Return the [x, y] coordinate for the center point of the cell that contains the specified text.  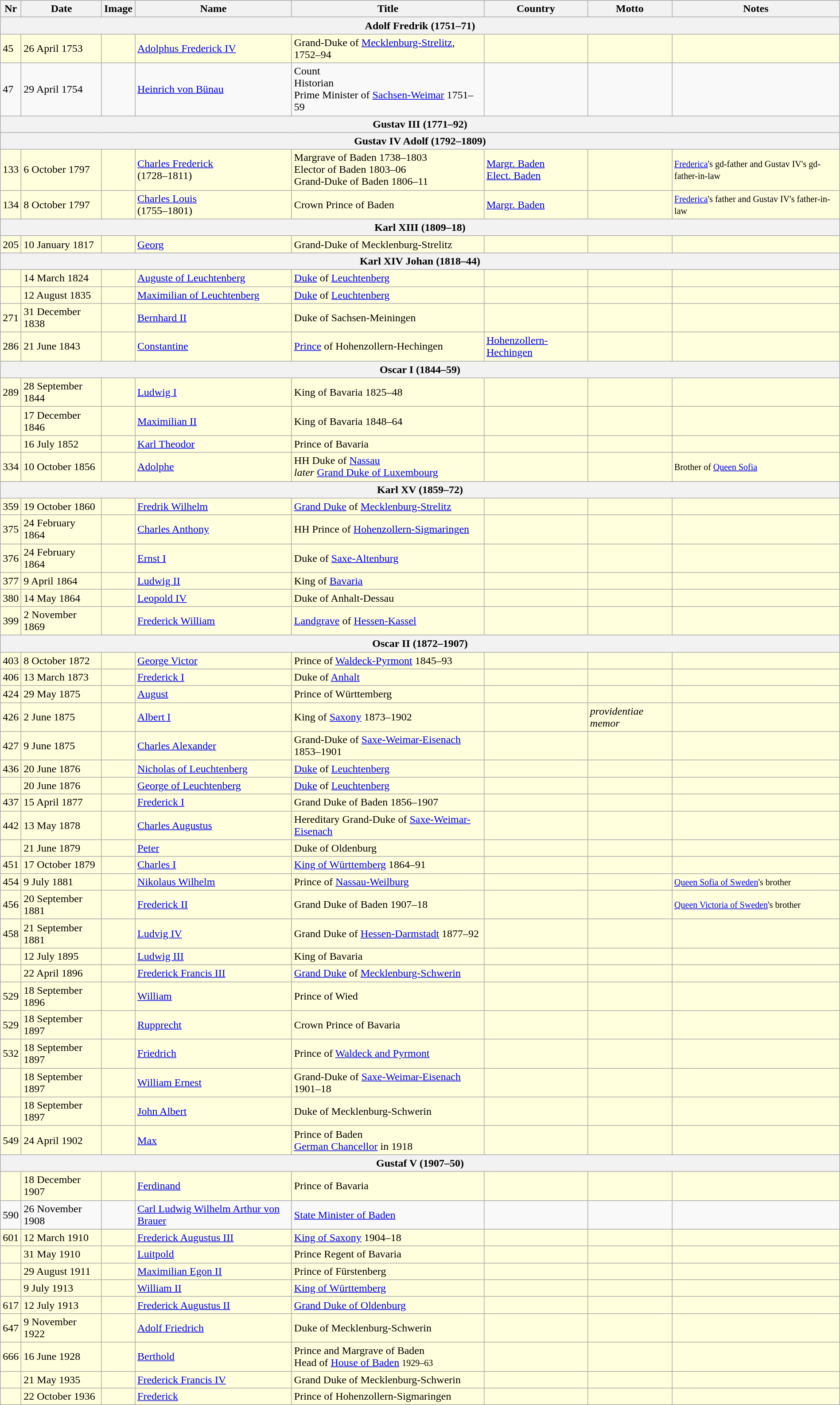
Hohenzollern-Hechingen [536, 346]
647 [11, 1327]
20 September 1881 [62, 905]
45 [11, 49]
15 April 1877 [62, 802]
Charles Augustus [214, 825]
Ludwig III [214, 956]
8 October 1872 [62, 661]
Charles I [214, 865]
Nikolaus Wilhelm [214, 882]
Ernst I [214, 558]
Adolf Friedrich [214, 1327]
Grand-Duke of Mecklenburg-Strelitz [388, 244]
2 June 1875 [62, 717]
William Ernest [214, 1083]
13 May 1878 [62, 825]
12 July 1895 [62, 956]
21 September 1881 [62, 933]
18 December 1907 [62, 1186]
Karl XIV Johan (1818–44) [420, 261]
399 [11, 620]
28 September 1844 [62, 393]
Leopold IV [214, 598]
133 [11, 170]
9 July 1881 [62, 882]
22 April 1896 [62, 973]
Nr [11, 9]
Charles Alexander [214, 746]
Date [62, 9]
August [214, 694]
Duke of Sachsen-Meiningen [388, 318]
406 [11, 677]
Charles Anthony [214, 529]
Title [388, 9]
377 [11, 581]
21 June 1879 [62, 848]
Hereditary Grand-Duke of Saxe-Weimar-Eisenach [388, 825]
Queen Victoria of Sweden's brother [756, 905]
8 October 1797 [62, 205]
424 [11, 694]
Gustav IV Adolf (1792–1809) [420, 141]
Max [214, 1140]
Prince of Hohenzollern-Sigmaringen [388, 1397]
Margr. Baden [536, 205]
King of Bavaria 1848–64 [388, 421]
Frederick Augustus II [214, 1305]
2 November 1869 [62, 620]
359 [11, 506]
24 April 1902 [62, 1140]
Prince of Waldeck-Pyrmont 1845–93 [388, 661]
456 [11, 905]
17 December 1846 [62, 421]
King of Bavaria 1825–48 [388, 393]
Karl Theodor [214, 444]
Grand-Duke of Saxe-Weimar-Eisenach 1901–18 [388, 1083]
Grand Duke of Baden 1907–18 [388, 905]
King of Saxony 1873–1902 [388, 717]
29 August 1911 [62, 1271]
Frederica's father and Gustav IV's father-in-law [756, 205]
Peter [214, 848]
9 June 1875 [62, 746]
Adolphe [214, 467]
21 June 1843 [62, 346]
334 [11, 467]
451 [11, 865]
Image [118, 9]
Adolphus Frederick IV [214, 49]
403 [11, 661]
14 May 1864 [62, 598]
William II [214, 1288]
26 April 1753 [62, 49]
providentiae memor [630, 717]
Prince of Hohenzollern-Hechingen [388, 346]
Gustaf V (1907–50) [420, 1163]
18 September 1896 [62, 996]
Oscar II (1872–1907) [420, 643]
Frederick Francis III [214, 973]
Grand Duke of Hessen-Darmstadt 1877–92 [388, 933]
Frederick Augustus III [214, 1238]
Crown Prince of Bavaria [388, 1025]
HH Duke of Nassaulater Grand Duke of Luxembourg [388, 467]
29 April 1754 [62, 90]
Charles Frederick(1728–1811) [214, 170]
380 [11, 598]
Prince of Nassau-Weilburg [388, 882]
12 July 1913 [62, 1305]
437 [11, 802]
State Minister of Baden [388, 1215]
22 October 1936 [62, 1397]
Auguste of Leuchtenberg [214, 278]
458 [11, 933]
Charles Louis(1755–1801) [214, 205]
Prince and Margrave of BadenHead of House of Baden 1929–63 [388, 1357]
205 [11, 244]
Gustav III (1771–92) [420, 124]
Rupprecht [214, 1025]
Margr. Baden Elect. Baden [536, 170]
454 [11, 882]
Maximilian of Leuchtenberg [214, 295]
10 October 1856 [62, 467]
376 [11, 558]
Adolf Fredrik (1751–71) [420, 26]
Country [536, 9]
George of Leuchtenberg [214, 786]
617 [11, 1305]
6 October 1797 [62, 170]
King of Saxony 1904–18 [388, 1238]
King of Württemberg [388, 1288]
Ferdinand [214, 1186]
Fredrik Wilhelm [214, 506]
Nicholas of Leuchtenberg [214, 769]
286 [11, 346]
10 January 1817 [62, 244]
426 [11, 717]
Bernhard II [214, 318]
Grand Duke of Mecklenburg-Strelitz [388, 506]
442 [11, 825]
590 [11, 1215]
12 August 1835 [62, 295]
Frederick [214, 1397]
9 July 1913 [62, 1288]
Maximilian II [214, 421]
9 April 1864 [62, 581]
Prince of Waldeck and Pyrmont [388, 1054]
Brother of Queen Sofia [756, 467]
Grand-Duke of Mecklenburg-Strelitz, 1752–94 [388, 49]
26 November 1908 [62, 1215]
Frederick II [214, 905]
19 October 1860 [62, 506]
134 [11, 205]
Heinrich von Bünau [214, 90]
Queen Sofia of Sweden's brother [756, 882]
Oscar I (1844–59) [420, 370]
14 March 1824 [62, 278]
Maximilian Egon II [214, 1271]
47 [11, 90]
13 March 1873 [62, 677]
Albert I [214, 717]
Name [214, 9]
Duke of Anhalt-Dessau [388, 598]
532 [11, 1054]
Ludwig II [214, 581]
Ludwig I [214, 393]
Duke of Oldenburg [388, 848]
Frederica's gd-father and Gustav IV's gd-father-in-law [756, 170]
Frederick Francis IV [214, 1379]
Grand-Duke of Saxe-Weimar-Eisenach 1853–1901 [388, 746]
Notes [756, 9]
Constantine [214, 346]
John Albert [214, 1111]
Prince of Württemberg [388, 694]
375 [11, 529]
CountHistorianPrime Minister of Sachsen-Weimar 1751–59 [388, 90]
31 December 1838 [62, 318]
549 [11, 1140]
31 May 1910 [62, 1254]
29 May 1875 [62, 694]
427 [11, 746]
16 July 1852 [62, 444]
601 [11, 1238]
271 [11, 318]
Friedrich [214, 1054]
Luitpold [214, 1254]
Grand Duke of Baden 1856–1907 [388, 802]
Karl XV (1859–72) [420, 490]
Berthold [214, 1357]
Motto [630, 9]
Georg [214, 244]
16 June 1928 [62, 1357]
Prince of Fürstenberg [388, 1271]
Karl XIII (1809–18) [420, 227]
Prince Regent of Bavaria [388, 1254]
King of Württemberg 1864–91 [388, 865]
12 March 1910 [62, 1238]
Prince of BadenGerman Chancellor in 1918 [388, 1140]
436 [11, 769]
666 [11, 1357]
Duke of Anhalt [388, 677]
Grand Duke of Oldenburg [388, 1305]
Ludvig IV [214, 933]
Margrave of Baden 1738–1803Elector of Baden 1803–06Grand-Duke of Baden 1806–11 [388, 170]
289 [11, 393]
Carl Ludwig Wilhelm Arthur von Brauer [214, 1215]
21 May 1935 [62, 1379]
William [214, 996]
Duke of Saxe-Altenburg [388, 558]
Crown Prince of Baden [388, 205]
HH Prince of Hohenzollern-Sigmaringen [388, 529]
Landgrave of Hessen-Kassel [388, 620]
17 October 1879 [62, 865]
Prince of Wied [388, 996]
George Victor [214, 661]
9 November 1922 [62, 1327]
Frederick William [214, 620]
